Determine the [x, y] coordinate at the center of the cell enclosing the given text.  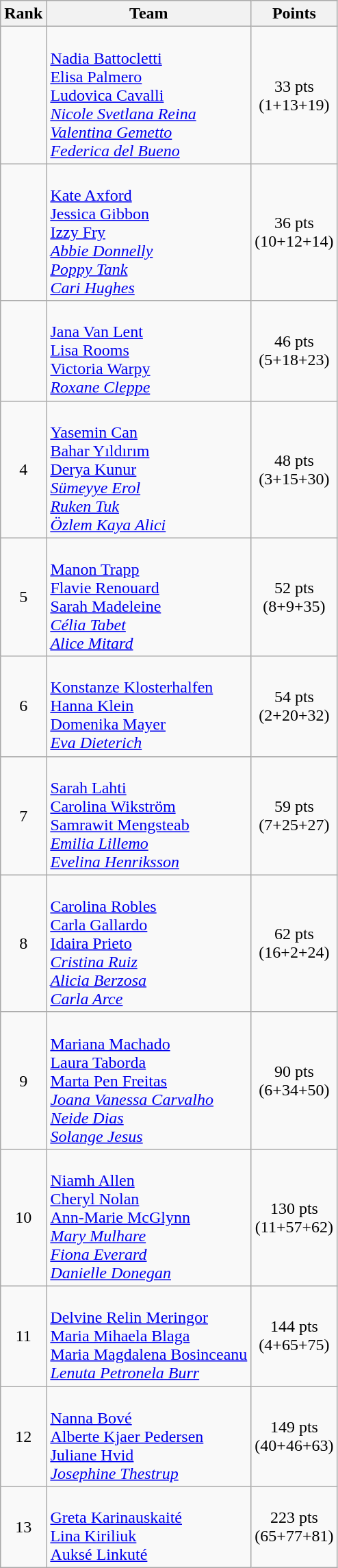
144 pts(4+65+75) [294, 1336]
Mariana MachadoLaura TabordaMarta Pen FreitasJoana Vanessa CarvalhoNeide DiasSolange Jesus [149, 1080]
9 [23, 1080]
52 pts(8+9+35) [294, 597]
Manon TrappFlavie RenouardSarah MadeleineCélia TabetAlice Mitard [149, 597]
36 pts(10+12+14) [294, 232]
Nadia BattoclettiElisa PalmeroLudovica CavalliNicole Svetlana ReinaValentina GemettoFederica del Bueno [149, 95]
13 [23, 1528]
Yasemin CanBahar YıldırımDerya KunurSümeyye ErolRuken TukÖzlem Kaya Alici [149, 469]
62 pts(16+2+24) [294, 943]
Points [294, 14]
149 pts(40+46+63) [294, 1436]
7 [23, 815]
48 pts(3+15+30) [294, 469]
Delvine Relin MeringorMaria Mihaela BlagaMaria Magdalena BosinceanuLenuta Petronela Burr [149, 1336]
Rank [23, 14]
54 pts(2+20+32) [294, 706]
46 pts(5+18+23) [294, 351]
11 [23, 1336]
59 pts(7+25+27) [294, 815]
6 [23, 706]
Kate AxfordJessica GibbonIzzy FryAbbie DonnellyPoppy TankCari Hughes [149, 232]
Greta KarinauskaitéLina KiriliukAuksé Linkuté [149, 1528]
Nanna BovéAlberte Kjaer PedersenJuliane HvidJosephine Thestrup [149, 1436]
Konstanze KlosterhalfenHanna KleinDomenika MayerEva Dieterich [149, 706]
Jana Van LentLisa RoomsVictoria WarpyRoxane Cleppe [149, 351]
12 [23, 1436]
5 [23, 597]
90 pts(6+34+50) [294, 1080]
4 [23, 469]
Team [149, 14]
130 pts(11+57+62) [294, 1217]
Carolina RoblesCarla GallardoIdaira PrietoCristina RuizAlicia BerzosaCarla Arce [149, 943]
10 [23, 1217]
Niamh AllenCheryl NolanAnn-Marie McGlynnMary MulhareFiona EverardDanielle Donegan [149, 1217]
8 [23, 943]
33 pts(1+13+19) [294, 95]
Sarah LahtiCarolina WikströmSamrawit MengsteabEmilia LillemoEvelina Henriksson [149, 815]
223 pts(65+77+81) [294, 1528]
